Provide the [x, y] coordinate of the cell's center where the given text is located.  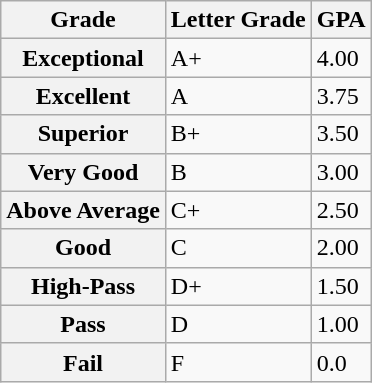
B+ [238, 134]
Grade [84, 20]
Exceptional [84, 58]
A [238, 96]
C [238, 248]
4.00 [341, 58]
1.50 [341, 286]
C+ [238, 210]
Superior [84, 134]
2.00 [341, 248]
Letter Grade [238, 20]
3.00 [341, 172]
High-Pass [84, 286]
GPA [341, 20]
Good [84, 248]
A+ [238, 58]
2.50 [341, 210]
Very Good [84, 172]
B [238, 172]
Excellent [84, 96]
3.75 [341, 96]
Fail [84, 362]
0.0 [341, 362]
Pass [84, 324]
3.50 [341, 134]
1.00 [341, 324]
D+ [238, 286]
F [238, 362]
Above Average [84, 210]
D [238, 324]
